Provide the (X, Y) coordinate of the cell's center where the given text is located.  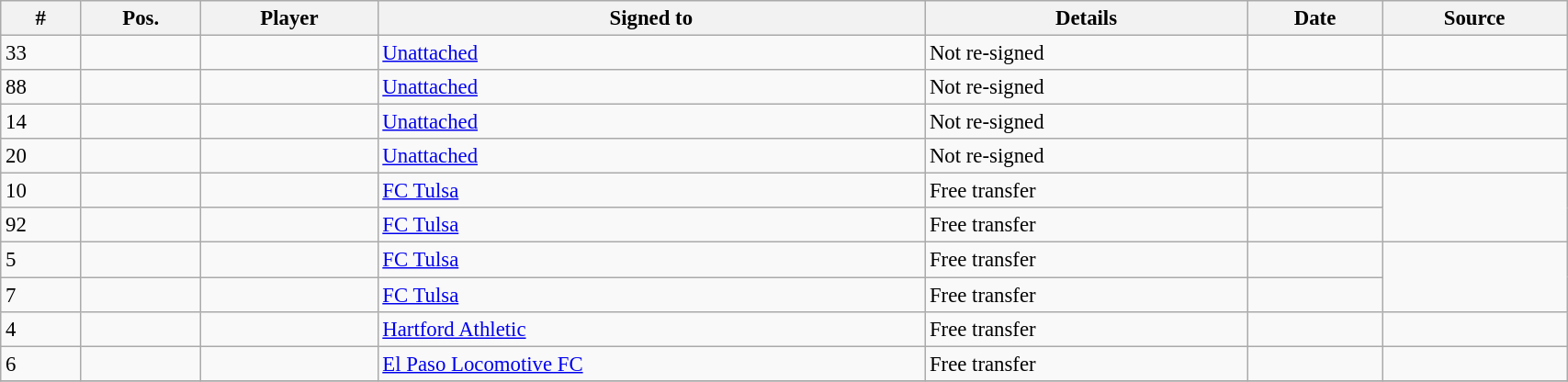
El Paso Locomotive FC (651, 364)
Signed to (651, 18)
Source (1475, 18)
Date (1314, 18)
Pos. (141, 18)
20 (40, 156)
Details (1087, 18)
4 (40, 329)
88 (40, 87)
Player (289, 18)
7 (40, 295)
# (40, 18)
6 (40, 364)
Hartford Athletic (651, 329)
92 (40, 225)
33 (40, 53)
10 (40, 191)
14 (40, 122)
5 (40, 260)
